Return (X, Y) of the center of cell containing provided text 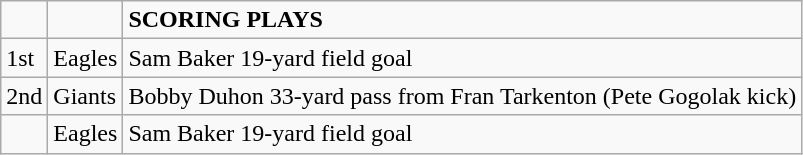
Bobby Duhon 33-yard pass from Fran Tarkenton (Pete Gogolak kick) (462, 96)
1st (24, 58)
SCORING PLAYS (462, 20)
Giants (86, 96)
2nd (24, 96)
